Determine the (x, y) coordinate at the center of the cell enclosing the given text.  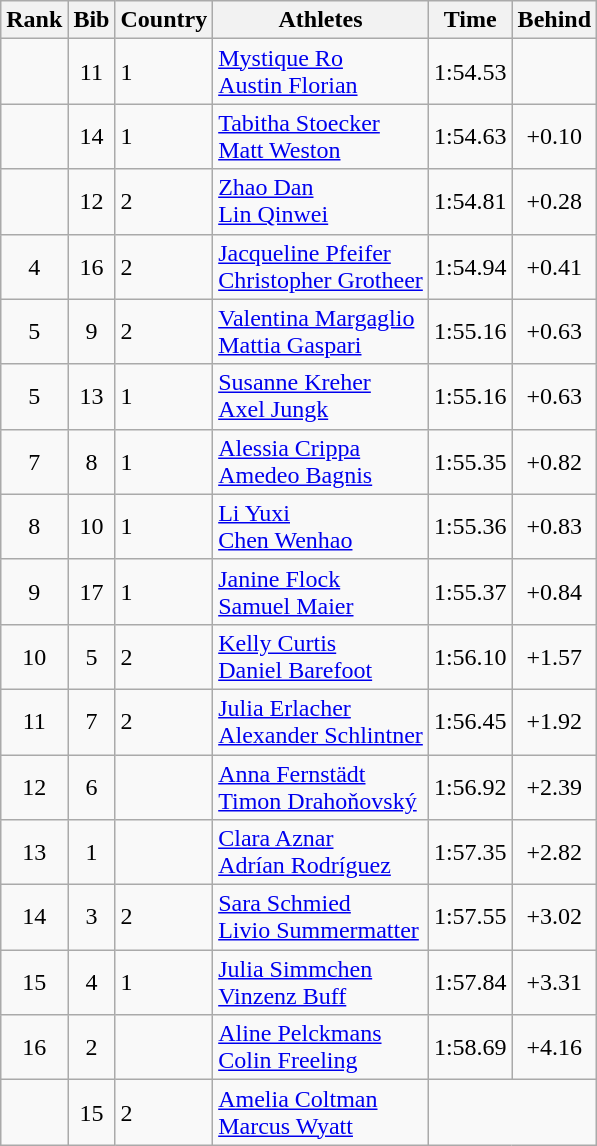
1:56.45 (470, 722)
17 (92, 592)
Country (164, 20)
1:55.36 (470, 526)
Behind (554, 20)
+0.10 (554, 136)
1:55.35 (470, 462)
Rank (34, 20)
Julia ErlacherAlexander Schlintner (321, 722)
Amelia ColtmanMarcus Wyatt (321, 1112)
+0.41 (554, 266)
Tabitha StoeckerMatt Weston (321, 136)
6 (92, 786)
3 (92, 918)
1:57.84 (470, 982)
1:54.81 (470, 202)
Time (470, 20)
1:54.94 (470, 266)
Clara AznarAdrían Rodríguez (321, 852)
+1.57 (554, 656)
1:58.69 (470, 1048)
Bib (92, 20)
+1.92 (554, 722)
+0.84 (554, 592)
1:54.63 (470, 136)
+2.82 (554, 852)
+0.83 (554, 526)
Valentina MargaglioMattia Gaspari (321, 332)
1:54.53 (470, 72)
Aline PelckmansColin Freeling (321, 1048)
Anna FernstädtTimon Drahoňovský (321, 786)
Zhao DanLin Qinwei (321, 202)
Sara SchmiedLivio Summermatter (321, 918)
Kelly CurtisDaniel Barefoot (321, 656)
1:55.37 (470, 592)
+3.31 (554, 982)
+2.39 (554, 786)
Alessia CrippaAmedeo Bagnis (321, 462)
+4.16 (554, 1048)
Mystique RoAustin Florian (321, 72)
+0.82 (554, 462)
Li YuxiChen Wenhao (321, 526)
1:56.92 (470, 786)
1:57.35 (470, 852)
+0.28 (554, 202)
Athletes (321, 20)
Janine FlockSamuel Maier (321, 592)
1:56.10 (470, 656)
Julia SimmchenVinzenz Buff (321, 982)
+3.02 (554, 918)
1:57.55 (470, 918)
Susanne KreherAxel Jungk (321, 396)
Jacqueline PfeiferChristopher Grotheer (321, 266)
